Capture the cell that displays the provided text and extract its [X, Y] central coordinate. 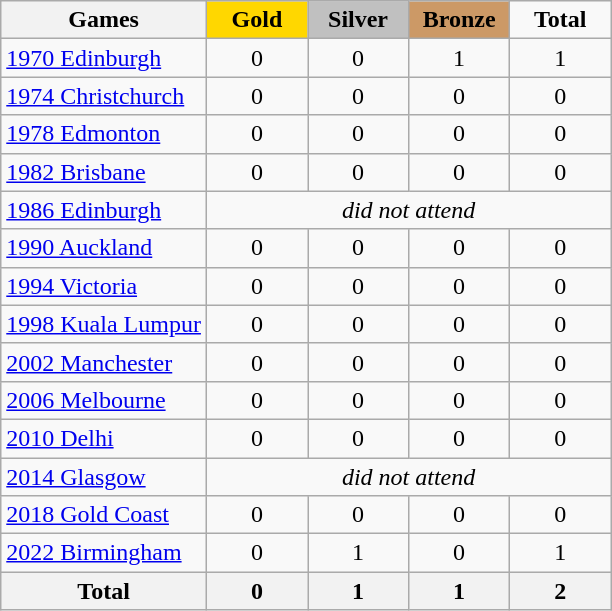
Games [104, 20]
1970 Edinburgh [104, 58]
1994 Victoria [104, 286]
1974 Christchurch [104, 96]
Gold [256, 20]
Bronze [460, 20]
1998 Kuala Lumpur [104, 324]
Silver [358, 20]
2022 Birmingham [104, 553]
2 [560, 591]
2014 Glasgow [104, 477]
1982 Brisbane [104, 172]
2002 Manchester [104, 362]
1986 Edinburgh [104, 210]
2018 Gold Coast [104, 515]
1978 Edmonton [104, 134]
2006 Melbourne [104, 400]
1990 Auckland [104, 248]
2010 Delhi [104, 438]
